Find where the given text appears and provide that cell's center as [X, Y] coordinate. 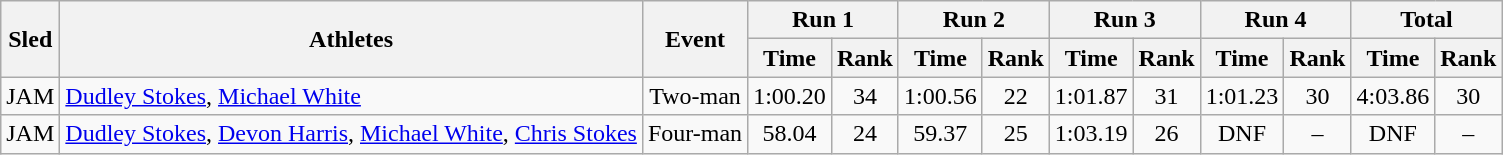
Total [1426, 20]
1:00.20 [790, 96]
34 [864, 96]
25 [1016, 134]
Event [694, 39]
Run 1 [824, 20]
Run 2 [974, 20]
4:03.86 [1393, 96]
Athletes [352, 39]
24 [864, 134]
22 [1016, 96]
Four-man [694, 134]
1:00.56 [940, 96]
1:03.19 [1091, 134]
1:01.23 [1242, 96]
Dudley Stokes, Michael White [352, 96]
58.04 [790, 134]
Dudley Stokes, Devon Harris, Michael White, Chris Stokes [352, 134]
31 [1166, 96]
59.37 [940, 134]
Run 4 [1276, 20]
1:01.87 [1091, 96]
26 [1166, 134]
Sled [30, 39]
Run 3 [1124, 20]
Two-man [694, 96]
